Locate the cell with the specified text and output its [X, Y] center coordinate. 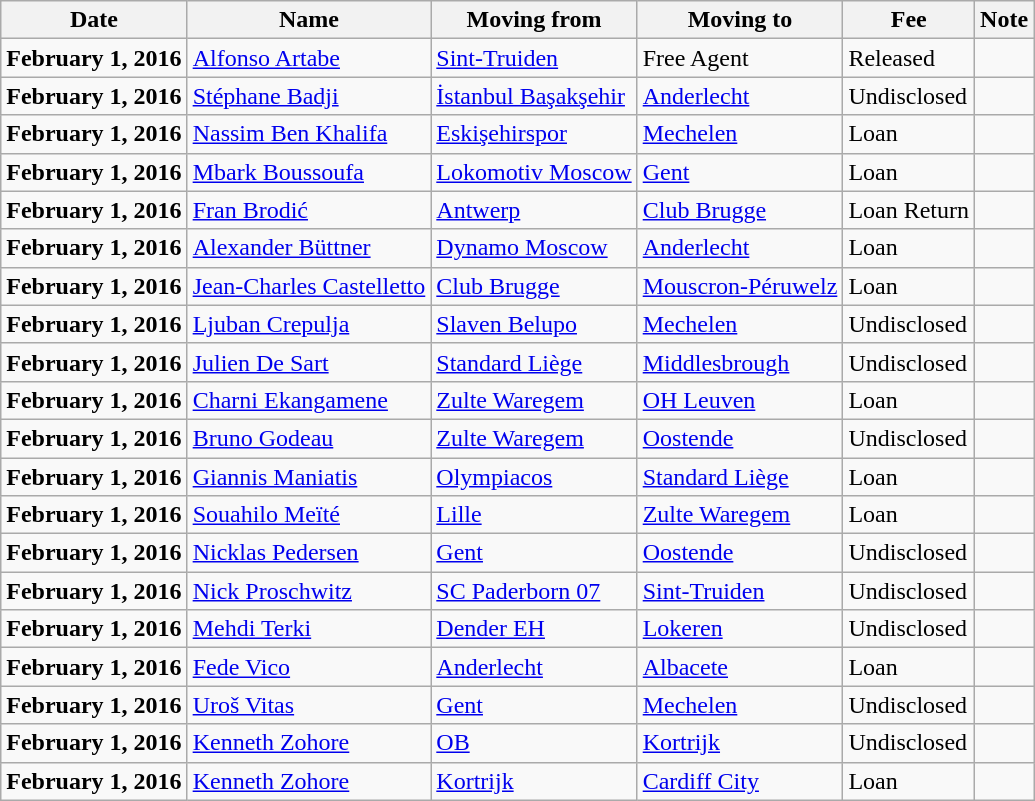
Fede Vico [309, 667]
Giannis Maniatis [309, 477]
Lokomotiv Moscow [534, 172]
Mouscron-Péruwelz [740, 286]
Bruno Godeau [309, 438]
Loan Return [909, 210]
Julien De Sart [309, 362]
Mbark Boussoufa [309, 172]
Dynamo Moscow [534, 248]
Moving from [534, 20]
Charni Ekangamene [309, 400]
İstanbul Başakşehir [534, 96]
Fee [909, 20]
Uroš Vitas [309, 705]
Released [909, 58]
Ljuban Crepulja [309, 324]
Name [309, 20]
Nicklas Pedersen [309, 553]
Cardiff City [740, 781]
Souahilo Meïté [309, 515]
SC Paderborn 07 [534, 591]
Middlesbrough [740, 362]
Alfonso Artabe [309, 58]
Albacete [740, 667]
Date [94, 20]
Mehdi Terki [309, 629]
Lokeren [740, 629]
Nassim Ben Khalifa [309, 134]
Stéphane Badji [309, 96]
Antwerp [534, 210]
OH Leuven [740, 400]
Dender EH [534, 629]
Eskişehirspor [534, 134]
Moving to [740, 20]
Fran Brodić [309, 210]
Alexander Büttner [309, 248]
Lille [534, 515]
Nick Proschwitz [309, 591]
Slaven Belupo [534, 324]
Free Agent [740, 58]
Jean-Charles Castelletto [309, 286]
OB [534, 743]
Olympiacos [534, 477]
Note [1004, 20]
